Capture the cell that displays the provided text and extract its [X, Y] central coordinate. 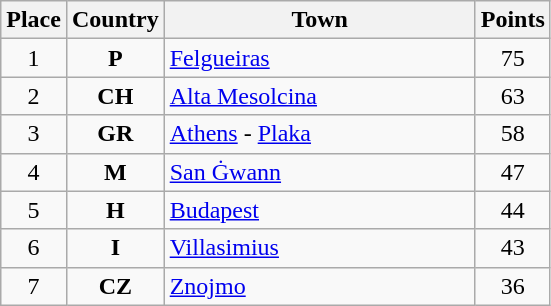
63 [512, 96]
58 [512, 134]
H [115, 210]
5 [34, 210]
47 [512, 172]
1 [34, 58]
Alta Mesolcina [320, 96]
M [115, 172]
2 [34, 96]
3 [34, 134]
Place [34, 20]
I [115, 248]
6 [34, 248]
Felgueiras [320, 58]
P [115, 58]
Points [512, 20]
CZ [115, 286]
Villasimius [320, 248]
San Ġwann [320, 172]
75 [512, 58]
7 [34, 286]
43 [512, 248]
GR [115, 134]
Athens - Plaka [320, 134]
Town [320, 20]
36 [512, 286]
Znojmo [320, 286]
44 [512, 210]
Country [115, 20]
4 [34, 172]
Budapest [320, 210]
CH [115, 96]
